Determine the (x, y) coordinate at the center of the cell enclosing the given text.  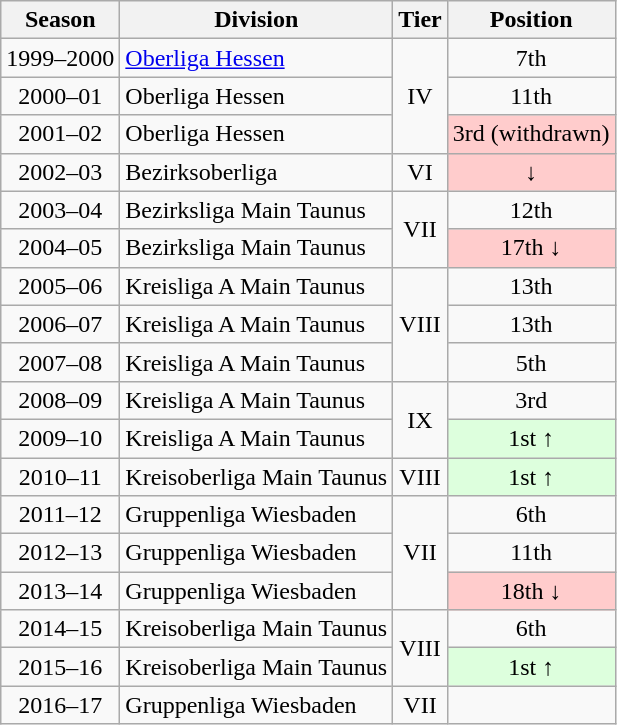
2006–07 (60, 324)
3rd (531, 400)
18th ↓ (531, 591)
2008–09 (60, 400)
Bezirksoberliga (256, 172)
2000–01 (60, 96)
5th (531, 362)
12th (531, 210)
2005–06 (60, 286)
Season (60, 20)
2015–16 (60, 667)
2001–02 (60, 134)
2013–14 (60, 591)
IX (420, 419)
2016–17 (60, 705)
1999–2000 (60, 58)
2003–04 (60, 210)
VI (420, 172)
2014–15 (60, 629)
17th ↓ (531, 248)
Tier (420, 20)
2007–08 (60, 362)
Division (256, 20)
↓ (531, 172)
2004–05 (60, 248)
3rd (withdrawn) (531, 134)
Position (531, 20)
2002–03 (60, 172)
2010–11 (60, 477)
2012–13 (60, 553)
2011–12 (60, 515)
2009–10 (60, 438)
7th (531, 58)
IV (420, 96)
